Provide the (X, Y) coordinate of the cell's center where the given text is located.  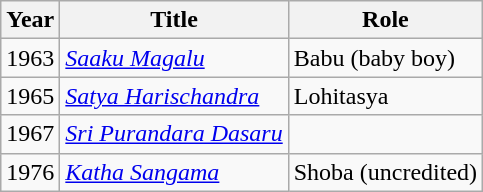
Sri Purandara Dasaru (174, 134)
Saaku Magalu (174, 58)
1963 (30, 58)
Lohitasya (385, 96)
1967 (30, 134)
Katha Sangama (174, 172)
Satya Harischandra (174, 96)
Babu (baby boy) (385, 58)
1965 (30, 96)
Title (174, 20)
Role (385, 20)
Year (30, 20)
Shoba (uncredited) (385, 172)
1976 (30, 172)
